Search for the cell housing the specified text and yield its [x, y] center coordinate. 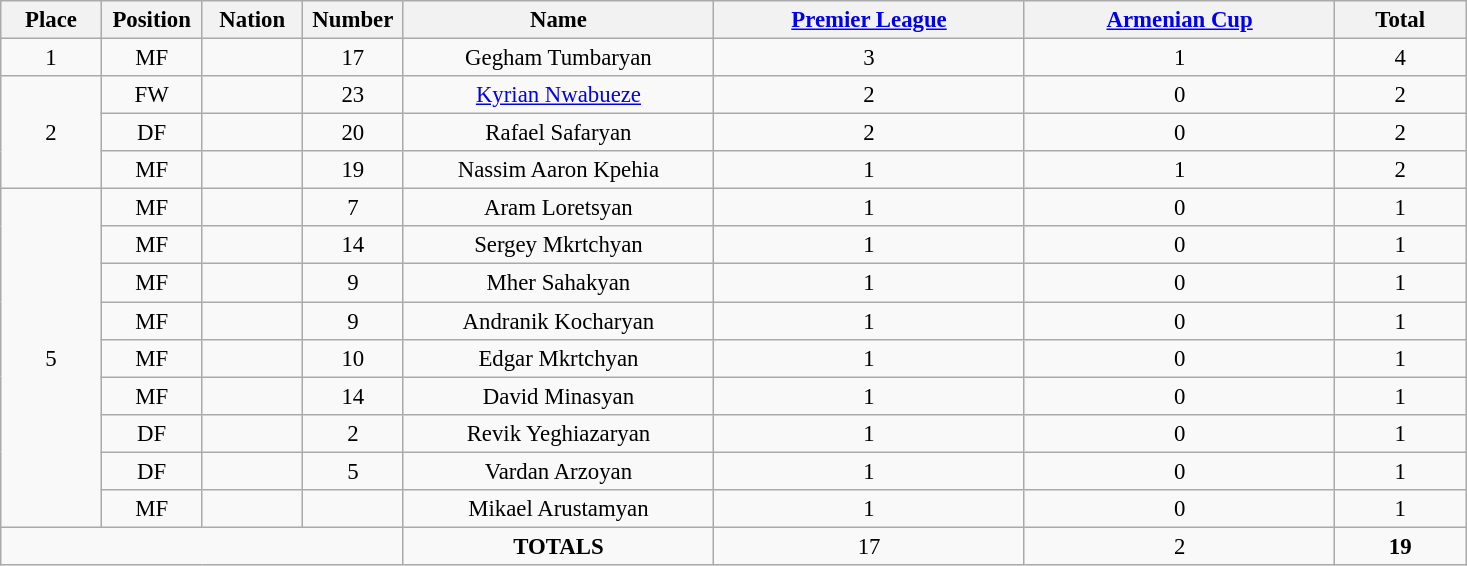
Name [558, 20]
Position [152, 20]
Place [52, 20]
Premier League [870, 20]
Number [354, 20]
3 [870, 58]
10 [354, 358]
Kyrian Nwabueze [558, 95]
Total [1400, 20]
Mikael Arustamyan [558, 509]
20 [354, 133]
Rafael Safaryan [558, 133]
Aram Loretsyan [558, 208]
Vardan Arzoyan [558, 471]
23 [354, 95]
4 [1400, 58]
TOTALS [558, 546]
Sergey Mkrtchyan [558, 245]
Mher Sahakyan [558, 283]
Nassim Aaron Kpehia [558, 170]
7 [354, 208]
Revik Yeghiazaryan [558, 433]
FW [152, 95]
David Minasyan [558, 396]
Edgar Mkrtchyan [558, 358]
Gegham Tumbaryan [558, 58]
Nation [252, 20]
Armenian Cup [1180, 20]
Andranik Kocharyan [558, 321]
